Output the (X, Y) coordinate of the center of the cell containing the given text.  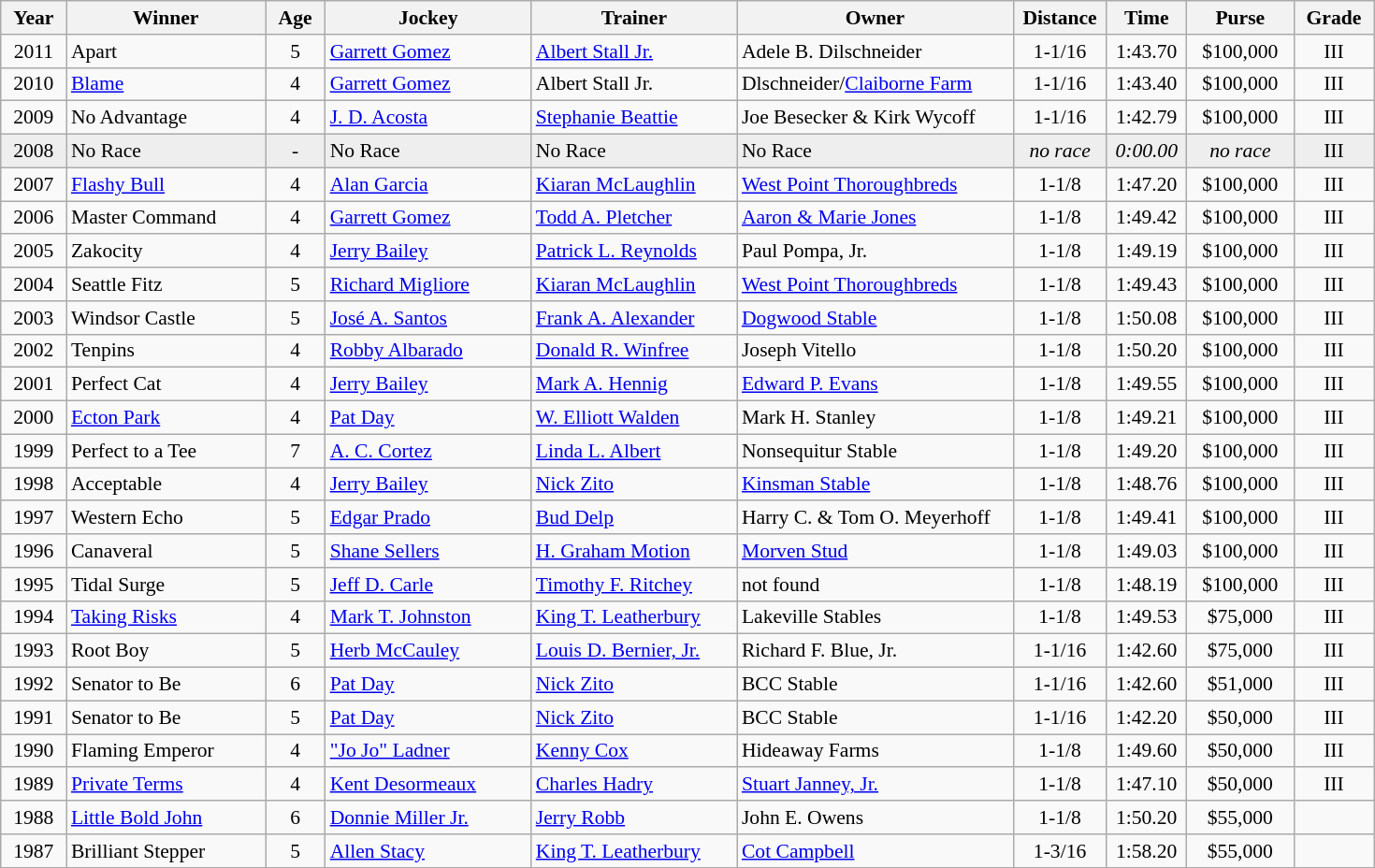
1:49.20 (1147, 451)
Seattle Fitz (166, 284)
2009 (34, 118)
W. Elliott Walden (634, 418)
2010 (34, 84)
Robby Albarado (428, 351)
Trainer (634, 18)
1:49.55 (1147, 384)
Kenny Cox (634, 751)
Master Command (166, 218)
Tidal Surge (166, 585)
2008 (34, 152)
Blame (166, 84)
Timothy F. Ritchey (634, 585)
Lakeville Stables (876, 617)
Mark A. Hennig (634, 384)
2007 (34, 184)
Zakocity (166, 252)
1:49.21 (1147, 418)
Acceptable (166, 485)
Purse (1240, 18)
1997 (34, 518)
Donnie Miller Jr. (428, 817)
1995 (34, 585)
Joseph Vitello (876, 351)
H. Graham Motion (634, 551)
Taking Risks (166, 617)
2002 (34, 351)
Jeff D. Carle (428, 585)
Morven Stud (876, 551)
Canaveral (166, 551)
Stephanie Beattie (634, 118)
Owner (876, 18)
1:48.76 (1147, 485)
Time (1147, 18)
Kinsman Stable (876, 485)
Jockey (428, 18)
Todd A. Pletcher (634, 218)
Louis D. Bernier, Jr. (634, 651)
1:49.60 (1147, 751)
1:49.03 (1147, 551)
1996 (34, 551)
Cot Campbell (876, 851)
Herb McCauley (428, 651)
Frank A. Alexander (634, 318)
1990 (34, 751)
Charles Hadry (634, 785)
Jerry Robb (634, 817)
Distance (1060, 18)
2005 (34, 252)
Flaming Emperor (166, 751)
Richard F. Blue, Jr. (876, 651)
Donald R. Winfree (634, 351)
Joe Besecker & Kirk Wycoff (876, 118)
1:49.19 (1147, 252)
$51,000 (1240, 685)
Mark H. Stanley (876, 418)
1:48.19 (1147, 585)
Grade (1334, 18)
Edward P. Evans (876, 384)
Allen Stacy (428, 851)
2000 (34, 418)
Harry C. & Tom O. Meyerhoff (876, 518)
1993 (34, 651)
Dlschneider/Claiborne Farm (876, 84)
1998 (34, 485)
1991 (34, 717)
7 (296, 451)
Dogwood Stable (876, 318)
Western Echo (166, 518)
Perfect to a Tee (166, 451)
1:49.41 (1147, 518)
Shane Sellers (428, 551)
Hideaway Farms (876, 751)
Adele B. Dilschneider (876, 51)
Age (296, 18)
1:58.20 (1147, 851)
1:42.79 (1147, 118)
No Advantage (166, 118)
2006 (34, 218)
1-3/16 (1060, 851)
- (296, 152)
Root Boy (166, 651)
Kent Desormeaux (428, 785)
Brilliant Stepper (166, 851)
Flashy Bull (166, 184)
Little Bold John (166, 817)
Windsor Castle (166, 318)
1:49.53 (1147, 617)
1:43.70 (1147, 51)
Patrick L. Reynolds (634, 252)
Mark T. Johnston (428, 617)
Aaron & Marie Jones (876, 218)
Stuart Janney, Jr. (876, 785)
1:50.08 (1147, 318)
"Jo Jo" Ladner (428, 751)
J. D. Acosta (428, 118)
2001 (34, 384)
1994 (34, 617)
1:47.20 (1147, 184)
José A. Santos (428, 318)
Apart (166, 51)
2004 (34, 284)
A. C. Cortez (428, 451)
1:43.40 (1147, 84)
Winner (166, 18)
1989 (34, 785)
1992 (34, 685)
2011 (34, 51)
1:49.42 (1147, 218)
John E. Owens (876, 817)
0:00.00 (1147, 152)
Edgar Prado (428, 518)
Year (34, 18)
Linda L. Albert (634, 451)
Private Terms (166, 785)
Paul Pompa, Jr. (876, 252)
not found (876, 585)
Richard Migliore (428, 284)
1:49.43 (1147, 284)
Nonsequitur Stable (876, 451)
Ecton Park (166, 418)
Tenpins (166, 351)
Perfect Cat (166, 384)
Bud Delp (634, 518)
1:47.10 (1147, 785)
1987 (34, 851)
2003 (34, 318)
1999 (34, 451)
1988 (34, 817)
1:42.20 (1147, 717)
Alan Garcia (428, 184)
